Capture the cell that displays the provided text and extract its [X, Y] central coordinate. 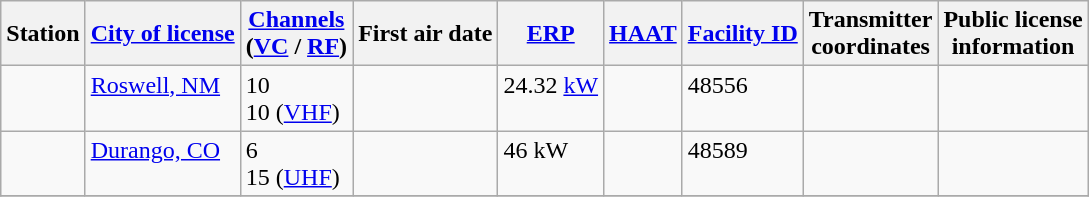
Public licenseinformation [1013, 34]
Roswell, NM [162, 98]
ERP [551, 34]
Station [43, 34]
48589 [742, 164]
1010 (VHF) [296, 98]
Channels(VC / RF) [296, 34]
Durango, CO [162, 164]
HAAT [644, 34]
24.32 kW [551, 98]
Facility ID [742, 34]
48556 [742, 98]
City of license [162, 34]
Transmittercoordinates [870, 34]
615 (UHF) [296, 164]
First air date [426, 34]
46 kW [551, 164]
